Detect which cell encompasses the target text, then output its (x, y) center coordinate. 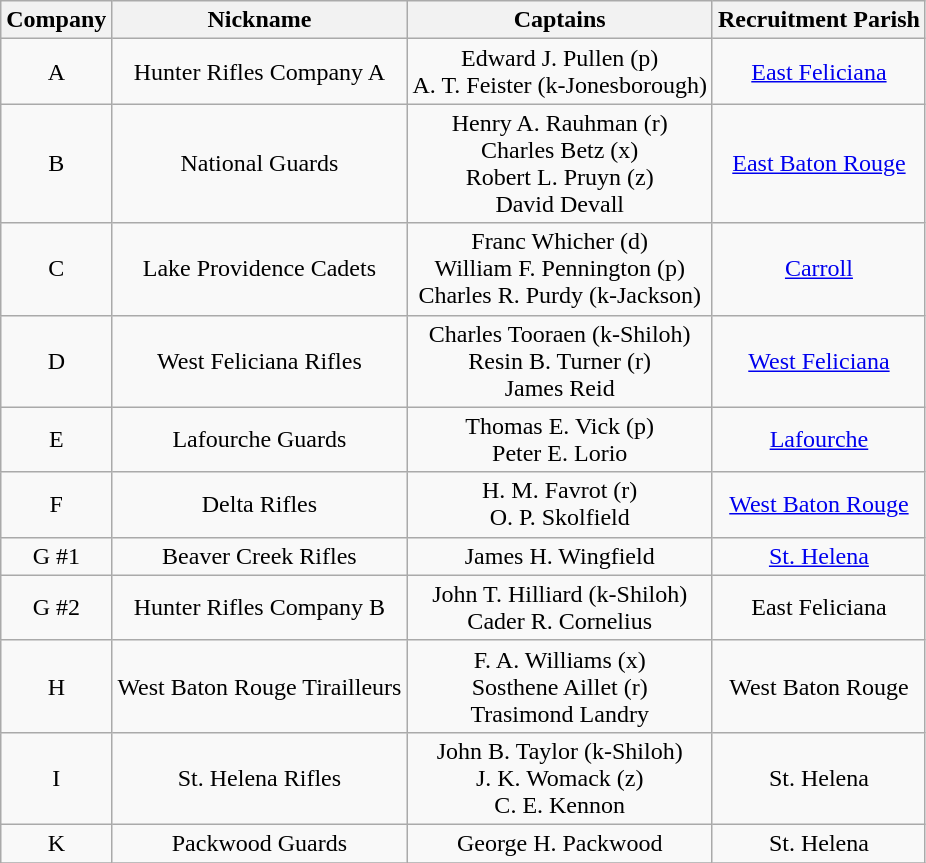
Hunter Rifles Company B (260, 608)
Charles Tooraen (k-Shiloh)Resin B. Turner (r)James Reid (560, 361)
Henry A. Rauhman (r)Charles Betz (x)Robert L. Pruyn (z)David Devall (560, 164)
St. Helena Rifles (260, 778)
F (56, 504)
F. A. Williams (x)Sosthene Aillet (r)Trasimond Landry (560, 686)
H (56, 686)
K (56, 843)
A (56, 72)
West Feliciana Rifles (260, 361)
H. M. Favrot (r)O. P. Skolfield (560, 504)
Thomas E. Vick (p)Peter E. Lorio (560, 440)
Nickname (260, 20)
Packwood Guards (260, 843)
Lake Providence Cadets (260, 269)
G #1 (56, 556)
West Baton Rouge Tirailleurs (260, 686)
Beaver Creek Rifles (260, 556)
I (56, 778)
Recruitment Parish (818, 20)
Company (56, 20)
West Feliciana (818, 361)
Delta Rifles (260, 504)
Lafourche (818, 440)
Lafourche Guards (260, 440)
B (56, 164)
E (56, 440)
George H. Packwood (560, 843)
James H. Wingfield (560, 556)
D (56, 361)
C (56, 269)
Franc Whicher (d)William F. Pennington (p)Charles R. Purdy (k-Jackson) (560, 269)
Edward J. Pullen (p)A. T. Feister (k-Jonesborough) (560, 72)
John T. Hilliard (k-Shiloh)Cader R. Cornelius (560, 608)
Hunter Rifles Company A (260, 72)
National Guards (260, 164)
Captains (560, 20)
G #2 (56, 608)
East Baton Rouge (818, 164)
Carroll (818, 269)
John B. Taylor (k-Shiloh)J. K. Womack (z)C. E. Kennon (560, 778)
